Pinpoint the cell where the given text exists, returning its (X, Y) midpoint coordinate. 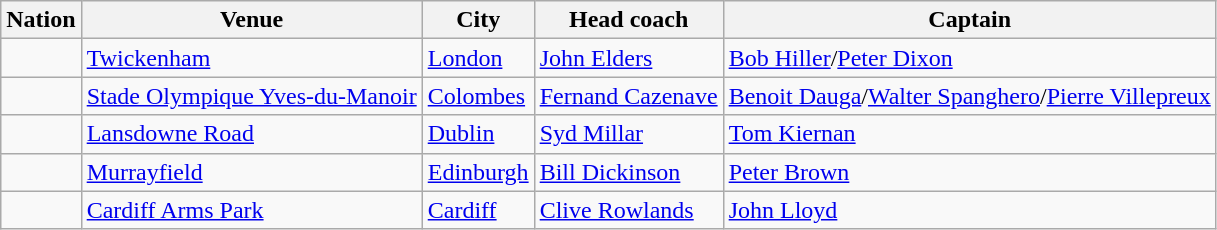
Fernand Cazenave (628, 96)
Benoit Dauga/Walter Spanghero/Pierre Villepreux (970, 96)
Bill Dickinson (628, 172)
Head coach (628, 20)
Clive Rowlands (628, 210)
Cardiff (478, 210)
City (478, 20)
Stade Olympique Yves-du-Manoir (252, 96)
Colombes (478, 96)
Murrayfield (252, 172)
Lansdowne Road (252, 134)
Cardiff Arms Park (252, 210)
Twickenham (252, 58)
John Lloyd (970, 210)
Nation (41, 20)
Venue (252, 20)
Syd Millar (628, 134)
London (478, 58)
Tom Kiernan (970, 134)
Dublin (478, 134)
Peter Brown (970, 172)
Bob Hiller/Peter Dixon (970, 58)
Captain (970, 20)
John Elders (628, 58)
Edinburgh (478, 172)
